Capture the cell that displays the provided text and extract its [x, y] central coordinate. 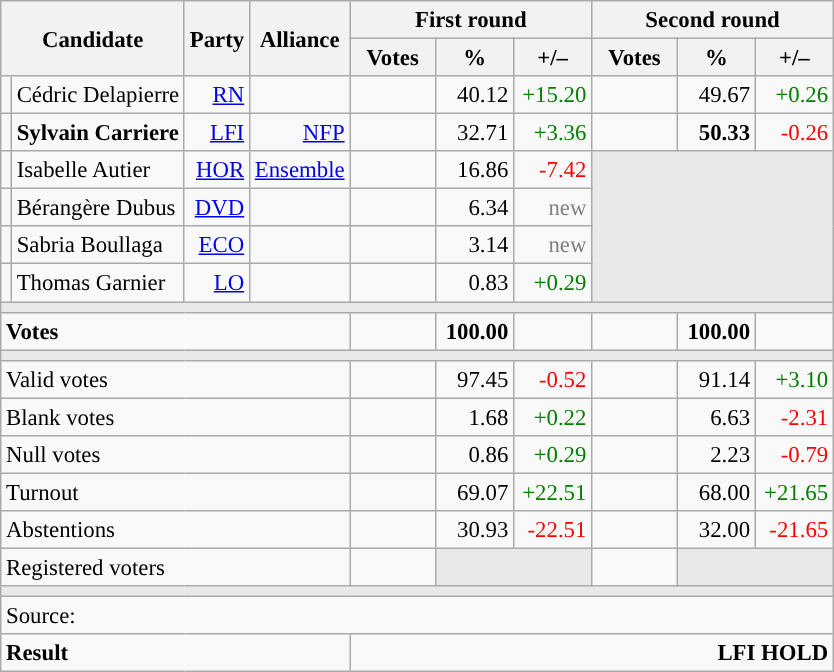
49.67 [716, 95]
Registered voters [176, 567]
Null votes [176, 455]
Valid votes [176, 379]
+3.10 [794, 379]
Abstentions [176, 530]
-0.79 [794, 455]
91.14 [716, 379]
+3.36 [553, 133]
2.23 [716, 455]
LFI HOLD [592, 653]
NFP [299, 133]
HOR [216, 170]
3.14 [474, 245]
Bérangère Dubus [98, 208]
Turnout [176, 492]
First round [471, 20]
DVD [216, 208]
+22.51 [553, 492]
+21.65 [794, 492]
6.63 [716, 417]
Thomas Garnier [98, 283]
6.34 [474, 208]
69.07 [474, 492]
0.83 [474, 283]
ECO [216, 245]
16.86 [474, 170]
Sabria Boullaga [98, 245]
32.00 [716, 530]
-21.65 [794, 530]
Cédric Delapierre [98, 95]
Second round [713, 20]
-2.31 [794, 417]
50.33 [716, 133]
Result [176, 653]
-22.51 [553, 530]
Candidate [93, 38]
-0.26 [794, 133]
Party [216, 38]
-7.42 [553, 170]
Alliance [299, 38]
LFI [216, 133]
Sylvain Carriere [98, 133]
Ensemble [299, 170]
Blank votes [176, 417]
RN [216, 95]
+0.22 [553, 417]
1.68 [474, 417]
40.12 [474, 95]
Source: [418, 616]
97.45 [474, 379]
+15.20 [553, 95]
32.71 [474, 133]
68.00 [716, 492]
Isabelle Autier [98, 170]
-0.52 [553, 379]
30.93 [474, 530]
0.86 [474, 455]
+0.26 [794, 95]
LO [216, 283]
